Return [x, y] of the center of cell containing provided text 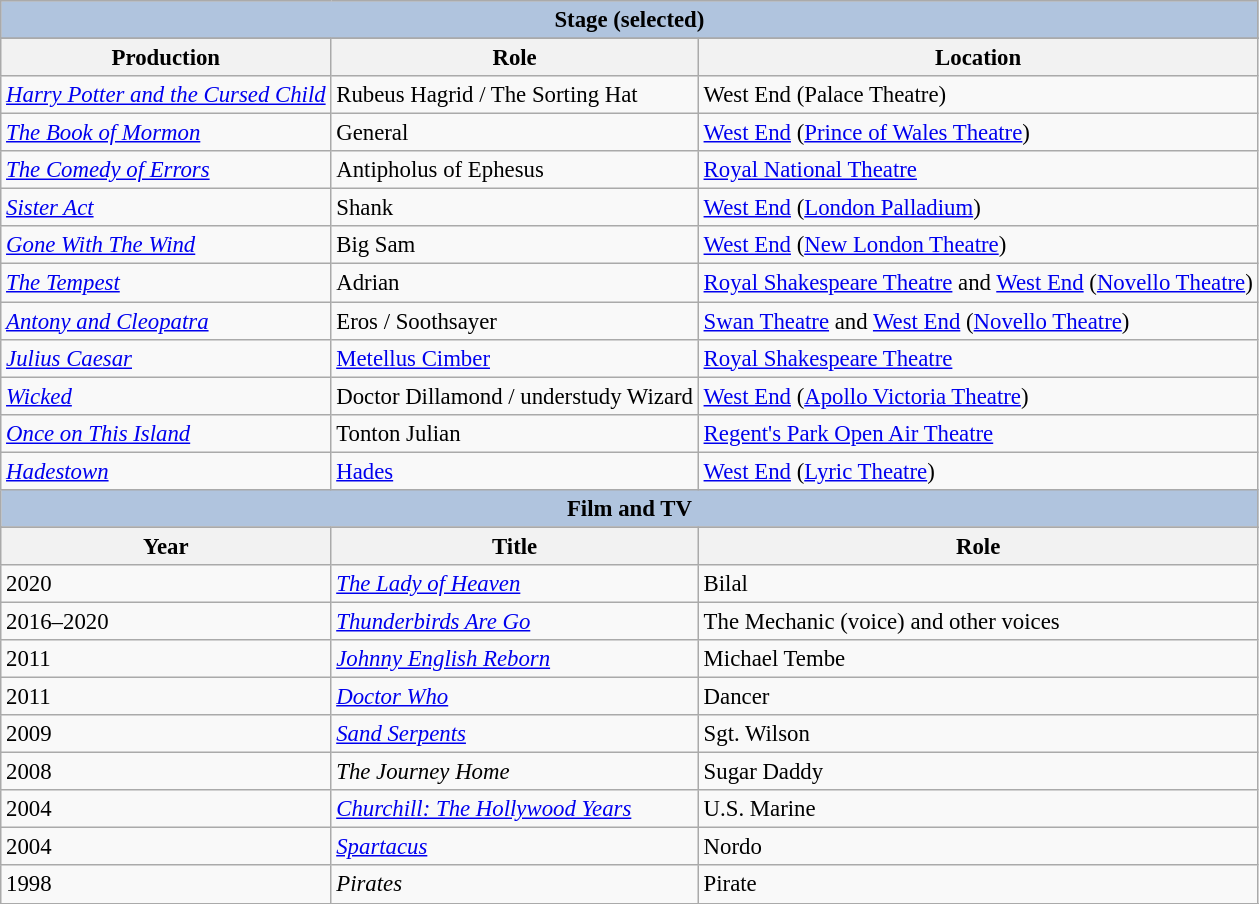
Once on This Island [166, 433]
Sister Act [166, 208]
West End (Apollo Victoria Theatre) [978, 396]
Sand Serpents [514, 734]
The Journey Home [514, 772]
Thunderbirds Are Go [514, 621]
Bilal [978, 584]
Gone With The Wind [166, 245]
Location [978, 58]
Stage (selected) [630, 20]
Harry Potter and the Cursed Child [166, 95]
Michael Tembe [978, 659]
Pirates [514, 885]
Nordo [978, 847]
Big Sam [514, 245]
Hades [514, 471]
Metellus Cimber [514, 358]
Wicked [166, 396]
Title [514, 546]
West End (Prince of Wales Theatre) [978, 133]
2020 [166, 584]
Production [166, 58]
Sgt. Wilson [978, 734]
Royal Shakespeare Theatre and West End (Novello Theatre) [978, 283]
Spartacus [514, 847]
Regent's Park Open Air Theatre [978, 433]
General [514, 133]
Johnny English Reborn [514, 659]
The Tempest [166, 283]
Dancer [978, 697]
Antipholus of Ephesus [514, 170]
Shank [514, 208]
West End (Palace Theatre) [978, 95]
The Mechanic (voice) and other voices [978, 621]
Rubeus Hagrid / The Sorting Hat [514, 95]
Year [166, 546]
1998 [166, 885]
2009 [166, 734]
The Lady of Heaven [514, 584]
Royal Shakespeare Theatre [978, 358]
Churchill: The Hollywood Years [514, 809]
Doctor Dillamond / understudy Wizard [514, 396]
Hadestown [166, 471]
Antony and Cleopatra [166, 321]
The Book of Mormon [166, 133]
U.S. Marine [978, 809]
Julius Caesar [166, 358]
The Comedy of Errors [166, 170]
Tonton Julian [514, 433]
2008 [166, 772]
Doctor Who [514, 697]
West End (London Palladium) [978, 208]
Eros / Soothsayer [514, 321]
Film and TV [630, 509]
2016–2020 [166, 621]
Pirate [978, 885]
Sugar Daddy [978, 772]
Adrian [514, 283]
West End (Lyric Theatre) [978, 471]
Swan Theatre and West End (Novello Theatre) [978, 321]
Royal National Theatre [978, 170]
West End (New London Theatre) [978, 245]
